Find where the given text appears and provide that cell's center as (X, Y) coordinate. 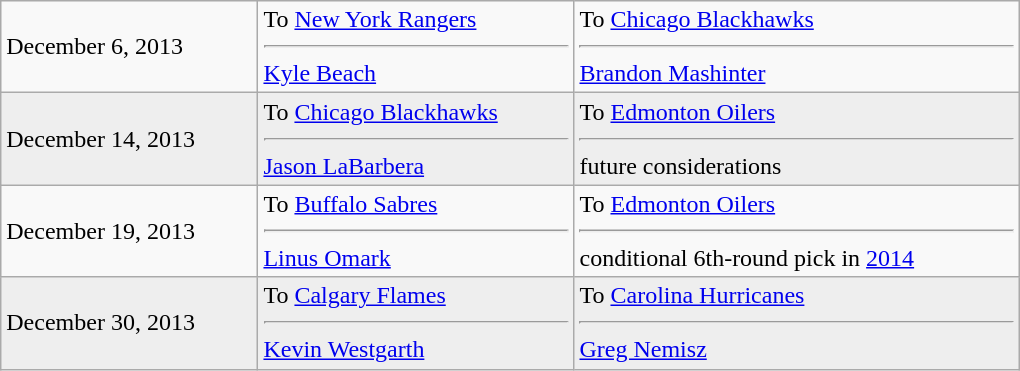
December 6, 2013 (130, 47)
December 30, 2013 (130, 323)
To Buffalo SabresLinus Omark (416, 231)
To Edmonton Oilersconditional 6th-round pick in 2014 (796, 231)
To Chicago BlackhawksJason LaBarbera (416, 139)
To Calgary FlamesKevin Westgarth (416, 323)
To Carolina HurricanesGreg Nemisz (796, 323)
To Chicago BlackhawksBrandon Mashinter (796, 47)
December 14, 2013 (130, 139)
December 19, 2013 (130, 231)
To Edmonton Oilersfuture considerations (796, 139)
To New York RangersKyle Beach (416, 47)
